Output the [X, Y] coordinate of the center of the cell containing the given text.  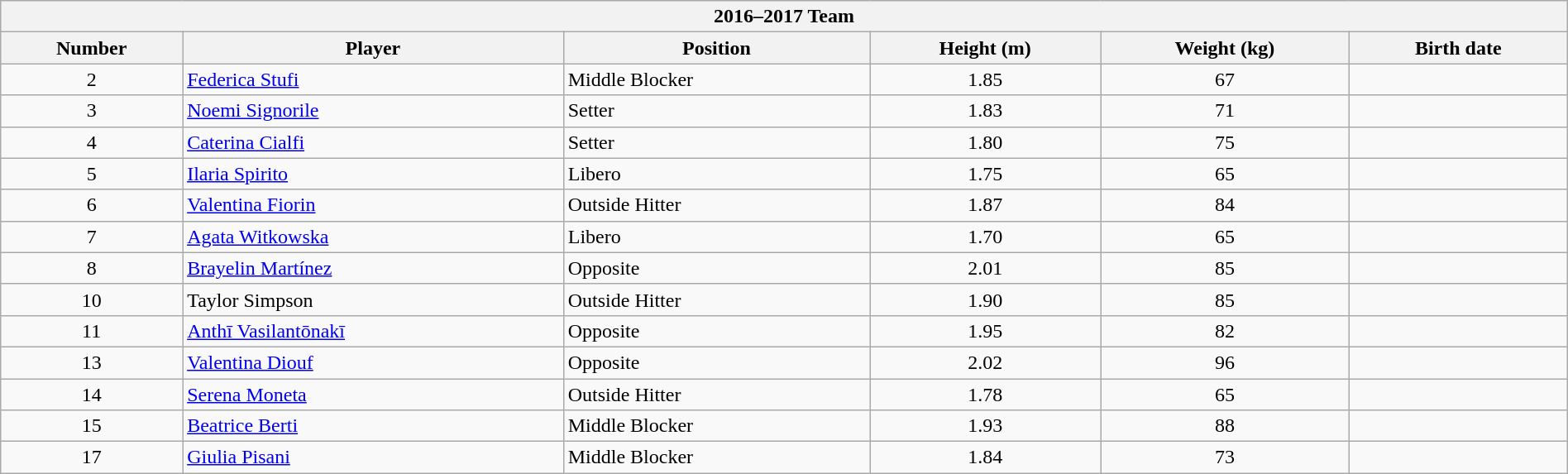
1.80 [986, 142]
17 [92, 457]
Caterina Cialfi [374, 142]
Player [374, 48]
2016–2017 Team [784, 17]
Serena Moneta [374, 395]
3 [92, 111]
5 [92, 174]
1.95 [986, 331]
Anthī Vasilantōnakī [374, 331]
Agata Witkowska [374, 237]
71 [1225, 111]
13 [92, 362]
Position [716, 48]
2.01 [986, 268]
14 [92, 395]
96 [1225, 362]
1.90 [986, 299]
4 [92, 142]
Brayelin Martínez [374, 268]
1.85 [986, 79]
75 [1225, 142]
Number [92, 48]
Valentina Fiorin [374, 205]
Taylor Simpson [374, 299]
Ilaria Spirito [374, 174]
15 [92, 426]
Federica Stufi [374, 79]
Height (m) [986, 48]
1.87 [986, 205]
Giulia Pisani [374, 457]
2.02 [986, 362]
10 [92, 299]
8 [92, 268]
84 [1225, 205]
73 [1225, 457]
1.84 [986, 457]
1.70 [986, 237]
Valentina Diouf [374, 362]
67 [1225, 79]
82 [1225, 331]
Birth date [1458, 48]
1.93 [986, 426]
1.75 [986, 174]
1.78 [986, 395]
2 [92, 79]
Noemi Signorile [374, 111]
7 [92, 237]
11 [92, 331]
Weight (kg) [1225, 48]
Beatrice Berti [374, 426]
6 [92, 205]
1.83 [986, 111]
88 [1225, 426]
